Determine the [X, Y] coordinate at the center of the cell enclosing the given text.  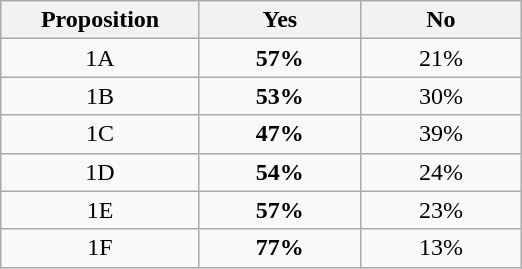
77% [280, 248]
No [440, 20]
1A [100, 58]
1B [100, 96]
53% [280, 96]
21% [440, 58]
47% [280, 134]
13% [440, 248]
24% [440, 172]
1C [100, 134]
30% [440, 96]
39% [440, 134]
54% [280, 172]
23% [440, 210]
1F [100, 248]
1E [100, 210]
Yes [280, 20]
Proposition [100, 20]
1D [100, 172]
